Detect which cell encompasses the target text, then output its [X, Y] center coordinate. 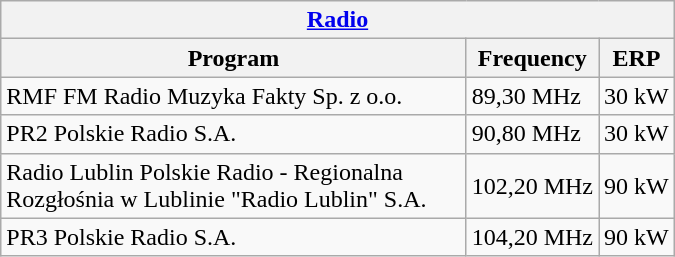
Radio [338, 20]
Radio Lublin Polskie Radio - Regionalna Rozgłośnia w Lublinie "Radio Lublin" S.A. [234, 186]
90,80 MHz [532, 134]
ERP [637, 58]
Frequency [532, 58]
102,20 MHz [532, 186]
89,30 MHz [532, 96]
104,20 MHz [532, 237]
Program [234, 58]
PR3 Polskie Radio S.A. [234, 237]
PR2 Polskie Radio S.A. [234, 134]
RMF FM Radio Muzyka Fakty Sp. z o.o. [234, 96]
